Provide the [x, y] coordinate of the cell's center where the given text is located.  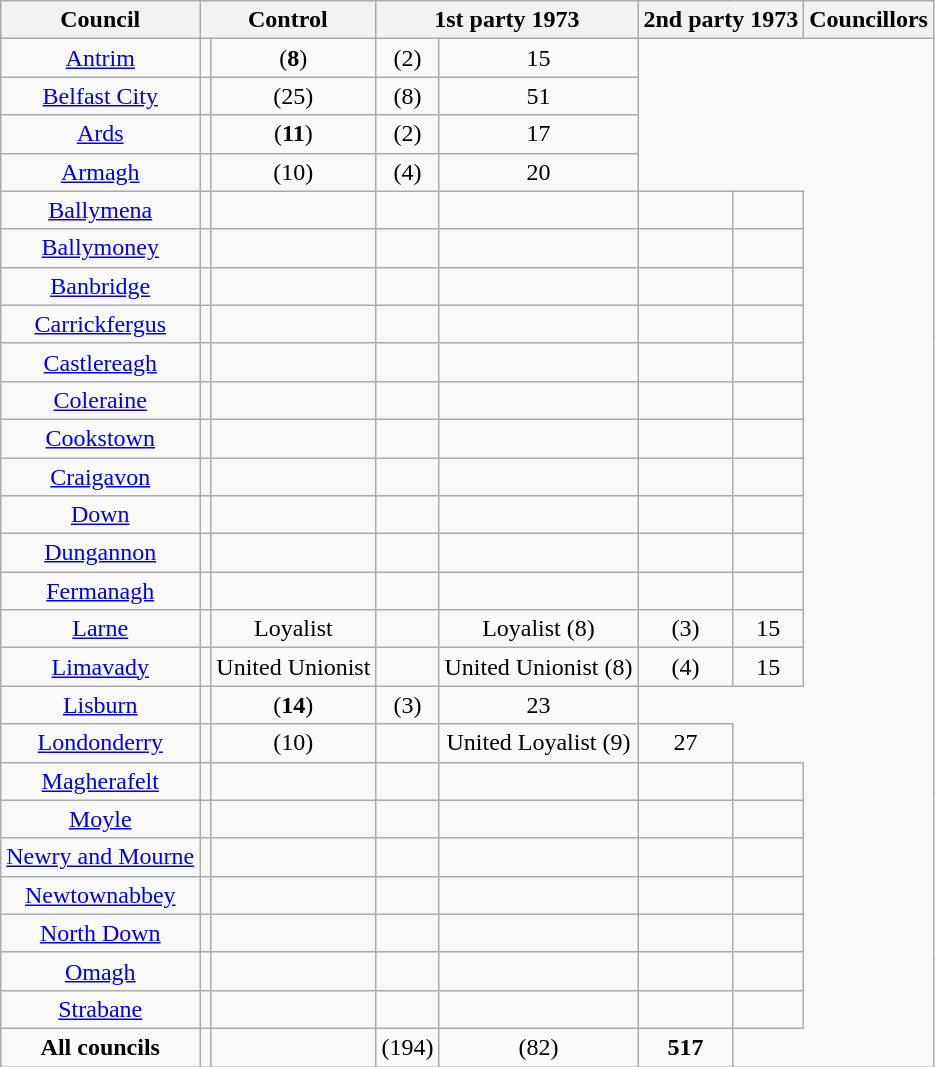
Antrim [100, 58]
(14) [294, 705]
Council [100, 20]
Coleraine [100, 400]
23 [538, 705]
20 [538, 172]
(82) [538, 1047]
Lisburn [100, 705]
North Down [100, 933]
Cookstown [100, 438]
Loyalist (8) [538, 629]
Councillors [869, 20]
(25) [294, 96]
Moyle [100, 819]
Belfast City [100, 96]
Dungannon [100, 553]
All councils [100, 1047]
Ards [100, 134]
Down [100, 515]
17 [538, 134]
Ballymena [100, 210]
Larne [100, 629]
Carrickfergus [100, 324]
Craigavon [100, 477]
51 [538, 96]
Strabane [100, 1009]
Banbridge [100, 286]
2nd party 1973 [721, 20]
1st party 1973 [507, 20]
Ballymoney [100, 248]
517 [686, 1047]
Control [288, 20]
(11) [294, 134]
United Unionist (8) [538, 667]
Londonderry [100, 743]
Newry and Mourne [100, 857]
Omagh [100, 971]
(194) [408, 1047]
Castlereagh [100, 362]
Magherafelt [100, 781]
Armagh [100, 172]
Loyalist [294, 629]
Limavady [100, 667]
Fermanagh [100, 591]
Newtownabbey [100, 895]
United Loyalist (9) [538, 743]
United Unionist [294, 667]
27 [686, 743]
